Determine the (x, y) coordinate at the center of the cell enclosing the given text.  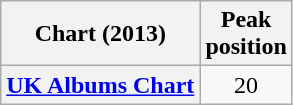
Peakposition (246, 34)
Chart (2013) (100, 34)
UK Albums Chart (100, 85)
20 (246, 85)
